Identify which cell holds the provided text, then report its [X, Y] central coordinate. 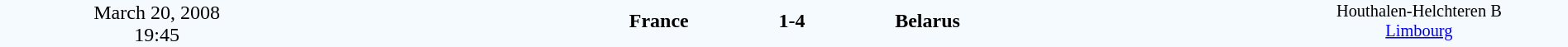
France [501, 21]
March 20, 200819:45 [157, 23]
Belarus [1082, 21]
1-4 [791, 21]
Houthalen-Helchteren BLimbourg [1419, 23]
